Extract the (x, y) coordinate from the center of the cell holding the provided text.  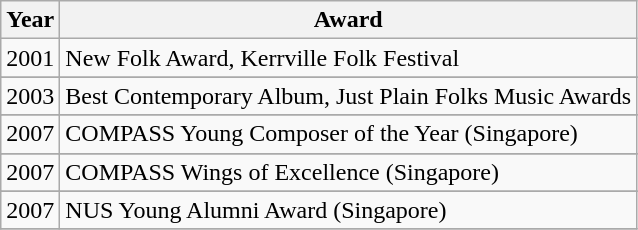
Best Contemporary Album, Just Plain Folks Music Awards (348, 96)
COMPASS Wings of Excellence (Singapore) (348, 172)
New Folk Award, Kerrville Folk Festival (348, 58)
COMPASS Young Composer of the Year (Singapore) (348, 134)
NUS Young Alumni Award (Singapore) (348, 210)
Award (348, 20)
2003 (30, 96)
2001 (30, 58)
Year (30, 20)
